Return the (x, y) coordinate for the center point of the cell that contains the specified text.  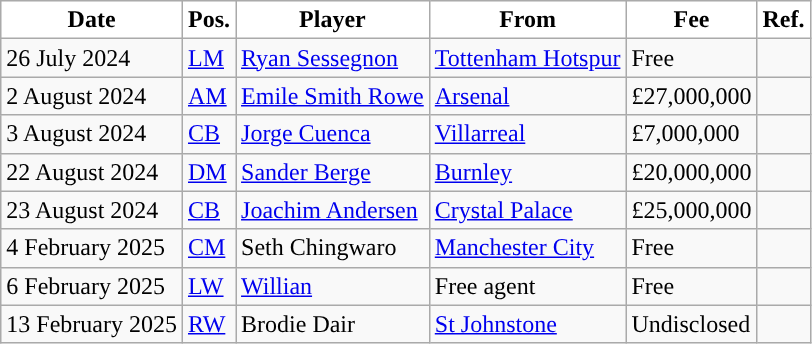
AM (208, 96)
Undisclosed (692, 324)
LM (208, 58)
Willian (333, 286)
RW (208, 324)
CM (208, 248)
Pos. (208, 20)
From (528, 20)
3 August 2024 (92, 134)
Emile Smith Rowe (333, 96)
Jorge Cuenca (333, 134)
Joachim Andersen (333, 210)
£27,000,000 (692, 96)
4 February 2025 (92, 248)
Arsenal (528, 96)
Sander Berge (333, 172)
2 August 2024 (92, 96)
26 July 2024 (92, 58)
Free agent (528, 286)
Fee (692, 20)
Seth Chingwaro (333, 248)
Player (333, 20)
13 February 2025 (92, 324)
Tottenham Hotspur (528, 58)
St Johnstone (528, 324)
6 February 2025 (92, 286)
22 August 2024 (92, 172)
£7,000,000 (692, 134)
Villarreal (528, 134)
£20,000,000 (692, 172)
Brodie Dair (333, 324)
£25,000,000 (692, 210)
Manchester City (528, 248)
LW (208, 286)
DM (208, 172)
Ref. (784, 20)
23 August 2024 (92, 210)
Burnley (528, 172)
Ryan Sessegnon (333, 58)
Crystal Palace (528, 210)
Date (92, 20)
